For the text-containing cell, return its midpoint in [x, y] coordinate format. 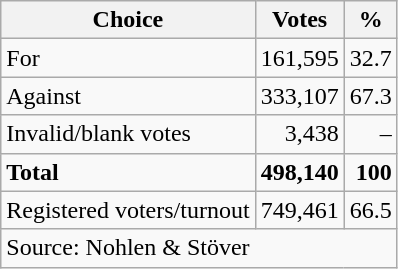
Total [128, 172]
Choice [128, 20]
3,438 [300, 134]
% [370, 20]
Against [128, 96]
333,107 [300, 96]
For [128, 58]
498,140 [300, 172]
– [370, 134]
Invalid/blank votes [128, 134]
749,461 [300, 210]
Votes [300, 20]
Source: Nohlen & Stöver [199, 248]
67.3 [370, 96]
100 [370, 172]
66.5 [370, 210]
161,595 [300, 58]
Registered voters/turnout [128, 210]
32.7 [370, 58]
